Extract the (x, y) coordinate from the center of the cell holding the provided text.  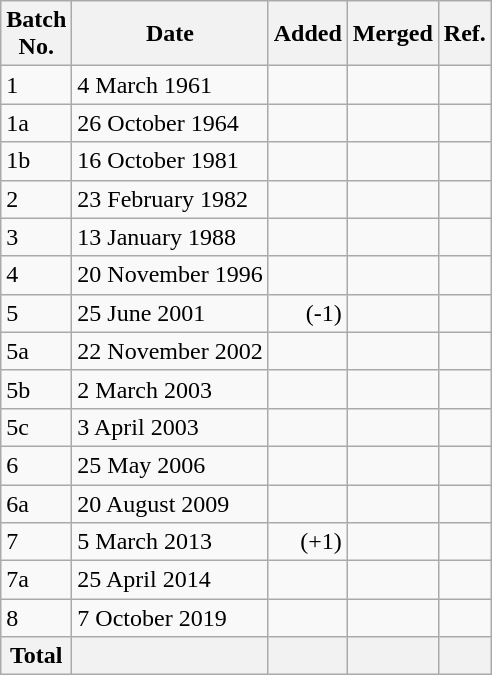
25 June 2001 (170, 313)
4 (36, 275)
2 (36, 199)
Added (308, 34)
5 March 2013 (170, 542)
1a (36, 123)
Date (170, 34)
Ref. (464, 34)
4 March 1961 (170, 85)
13 January 1988 (170, 237)
3 (36, 237)
16 October 1981 (170, 161)
20 August 2009 (170, 503)
6a (36, 503)
3 April 2003 (170, 427)
6 (36, 465)
(-1) (308, 313)
5a (36, 351)
5c (36, 427)
BatchNo. (36, 34)
(+1) (308, 542)
7 (36, 542)
20 November 1996 (170, 275)
Merged (392, 34)
7a (36, 580)
Total (36, 656)
23 February 1982 (170, 199)
1b (36, 161)
8 (36, 618)
5 (36, 313)
7 October 2019 (170, 618)
2 March 2003 (170, 389)
25 May 2006 (170, 465)
5b (36, 389)
22 November 2002 (170, 351)
1 (36, 85)
26 October 1964 (170, 123)
25 April 2014 (170, 580)
